Return (X, Y) of the center of cell containing provided text 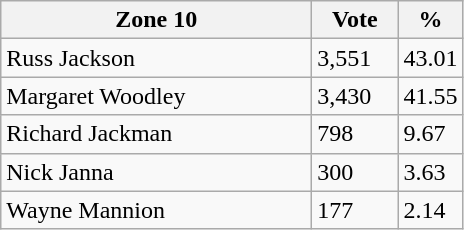
43.01 (430, 58)
300 (355, 172)
Richard Jackman (156, 134)
3,430 (355, 96)
Zone 10 (156, 20)
3.63 (430, 172)
Vote (355, 20)
3,551 (355, 58)
Nick Janna (156, 172)
41.55 (430, 96)
177 (355, 210)
% (430, 20)
Margaret Woodley (156, 96)
Wayne Mannion (156, 210)
2.14 (430, 210)
798 (355, 134)
Russ Jackson (156, 58)
9.67 (430, 134)
